Detect which cell encompasses the target text, then output its (X, Y) center coordinate. 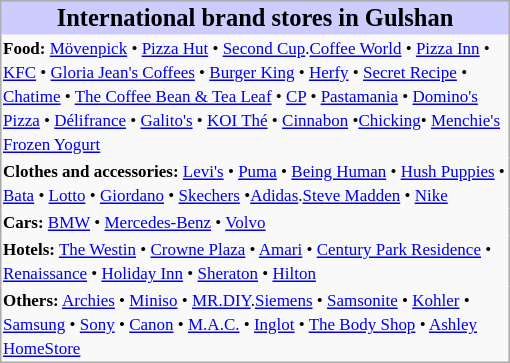
International brand stores in Gulshan (255, 17)
Cars: BMW • Mercedes-Benz • Volvo (255, 222)
Clothes and accessories: Levi's • Puma • Being Human • Hush Puppies • Bata • Lotto • Giordano • Skechers •Adidas.Steve Madden • Nike (255, 182)
Others: Archies • Miniso • MR.DIY.Siemens • Samsonite • Kohler • Samsung • Sony • Canon • M.A.C. • Inglot • The Body Shop • Ashley HomeStore (255, 324)
Hotels: The Westin • Crowne Plaza • Amari • Century Park Residence • Renaissance • Holiday Inn • Sheraton • Hilton (255, 260)
